Capture the cell that displays the provided text and extract its [x, y] central coordinate. 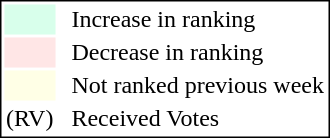
(RV) [29, 119]
Increase in ranking [198, 19]
Not ranked previous week [198, 85]
Decrease in ranking [198, 53]
Received Votes [198, 119]
